Locate the cell with the specified text and output its [X, Y] center coordinate. 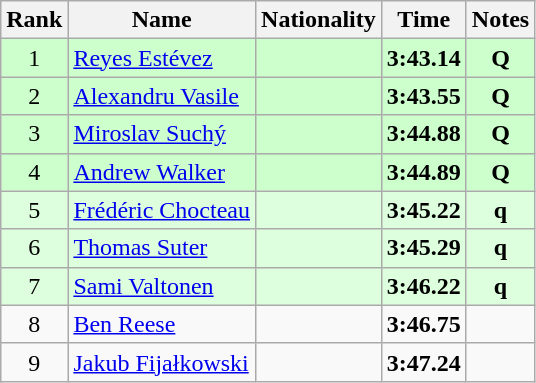
Notes [500, 20]
Nationality [319, 20]
Thomas Suter [162, 248]
3:46.75 [424, 324]
3:46.22 [424, 286]
Alexandru Vasile [162, 96]
3:47.24 [424, 362]
Andrew Walker [162, 172]
4 [34, 172]
Reyes Estévez [162, 58]
Ben Reese [162, 324]
Time [424, 20]
Frédéric Chocteau [162, 210]
1 [34, 58]
3:43.55 [424, 96]
3 [34, 134]
2 [34, 96]
8 [34, 324]
5 [34, 210]
7 [34, 286]
3:44.89 [424, 172]
Sami Valtonen [162, 286]
9 [34, 362]
6 [34, 248]
3:43.14 [424, 58]
3:45.29 [424, 248]
3:44.88 [424, 134]
Miroslav Suchý [162, 134]
Jakub Fijałkowski [162, 362]
3:45.22 [424, 210]
Name [162, 20]
Rank [34, 20]
